Find where the given text appears and provide that cell's center as (X, Y) coordinate. 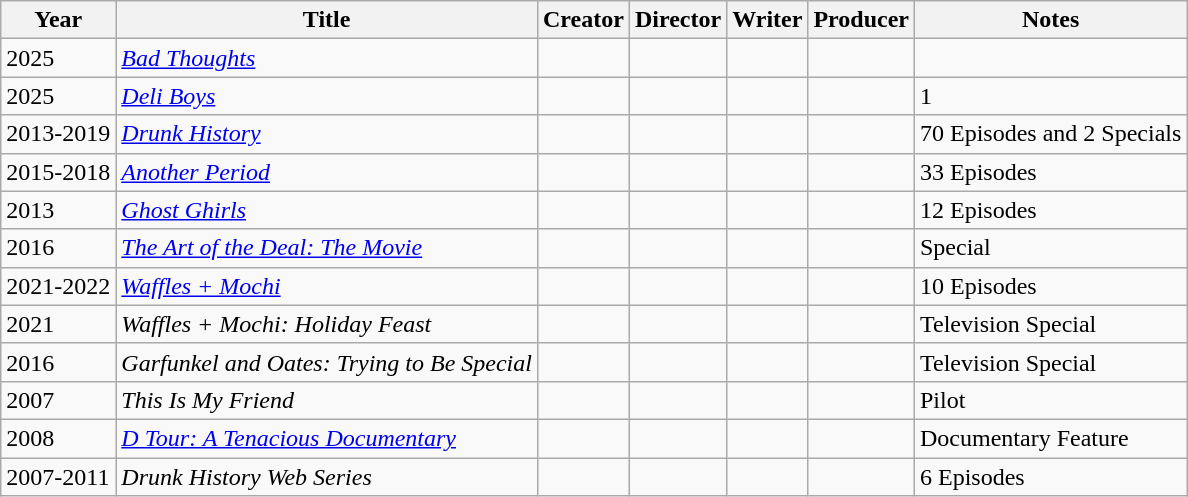
D Tour: A Tenacious Documentary (327, 438)
Director (678, 20)
10 Episodes (1050, 286)
Another Period (327, 172)
Notes (1050, 20)
70 Episodes and 2 Specials (1050, 134)
Garfunkel and Oates: Trying to Be Special (327, 362)
Special (1050, 248)
Ghost Ghirls (327, 210)
This Is My Friend (327, 400)
1 (1050, 96)
2007 (58, 400)
Title (327, 20)
2021 (58, 324)
2007-2011 (58, 477)
Deli Boys (327, 96)
Producer (862, 20)
Bad Thoughts (327, 58)
6 Episodes (1050, 477)
The Art of the Deal: The Movie (327, 248)
Creator (583, 20)
2013-2019 (58, 134)
Waffles + Mochi: Holiday Feast (327, 324)
Pilot (1050, 400)
Writer (768, 20)
2013 (58, 210)
Year (58, 20)
Drunk History Web Series (327, 477)
2021-2022 (58, 286)
Waffles + Mochi (327, 286)
2008 (58, 438)
33 Episodes (1050, 172)
Documentary Feature (1050, 438)
Drunk History (327, 134)
12 Episodes (1050, 210)
2015-2018 (58, 172)
